Return (x, y) of the center of cell containing provided text 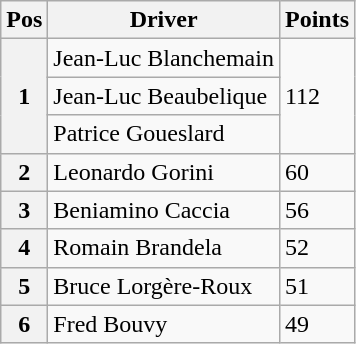
56 (316, 210)
5 (24, 286)
Driver (164, 20)
1 (24, 96)
Jean-Luc Beaubelique (164, 96)
Romain Brandela (164, 248)
51 (316, 286)
112 (316, 96)
Patrice Goueslard (164, 134)
Beniamino Caccia (164, 210)
6 (24, 324)
4 (24, 248)
Leonardo Gorini (164, 172)
Jean-Luc Blanchemain (164, 58)
2 (24, 172)
60 (316, 172)
52 (316, 248)
Fred Bouvy (164, 324)
Points (316, 20)
49 (316, 324)
Pos (24, 20)
3 (24, 210)
Bruce Lorgère-Roux (164, 286)
